Extract the [x, y] coordinate from the center of the cell holding the provided text.  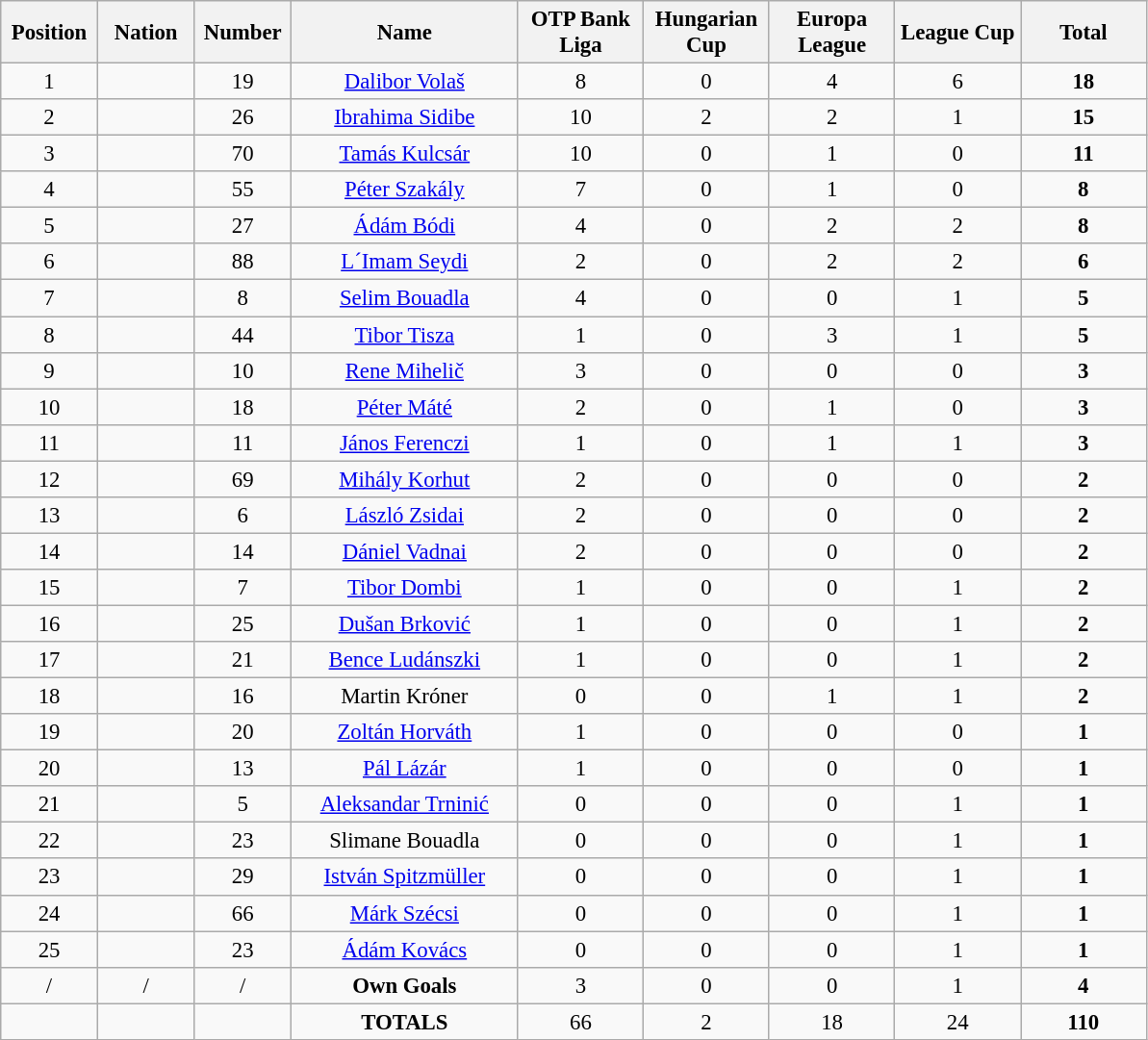
OTP Bank Liga [581, 33]
Tibor Tisza [405, 335]
55 [242, 190]
17 [50, 660]
Martin Króner [405, 697]
27 [242, 226]
29 [242, 877]
Márk Szécsi [405, 913]
Ibrahima Sidibe [405, 117]
László Zsidai [405, 516]
Total [1084, 33]
110 [1084, 1022]
Rene Mihelič [405, 370]
Selim Bouadla [405, 298]
44 [242, 335]
Slimane Bouadla [405, 841]
12 [50, 479]
János Ferenczi [405, 443]
Position [50, 33]
Tamás Kulcsár [405, 154]
TOTALS [405, 1022]
Dalibor Volaš [405, 82]
Nation [146, 33]
Number [242, 33]
League Cup [958, 33]
Zoltán Horváth [405, 732]
70 [242, 154]
L´Imam Seydi [405, 263]
Tibor Dombi [405, 588]
István Spitzmüller [405, 877]
Name [405, 33]
Mihály Korhut [405, 479]
Aleksandar Trninić [405, 804]
Bence Ludánszki [405, 660]
69 [242, 479]
Ádám Kovács [405, 950]
Dániel Vadnai [405, 551]
26 [242, 117]
Ádám Bódi [405, 226]
Pál Lázár [405, 769]
Péter Szakály [405, 190]
Own Goals [405, 985]
88 [242, 263]
Europa League [831, 33]
Hungarian Cup [706, 33]
22 [50, 841]
Péter Máté [405, 407]
Dušan Brković [405, 623]
9 [50, 370]
